Detect which cell encompasses the target text, then output its [x, y] center coordinate. 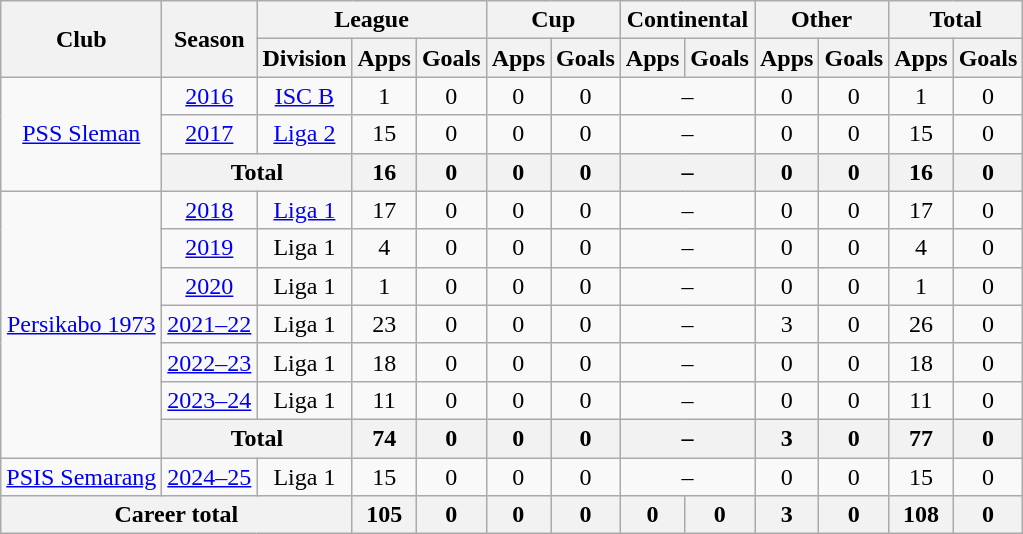
2018 [210, 210]
ISC B [304, 96]
77 [921, 438]
Career total [176, 515]
74 [384, 438]
2024–25 [210, 477]
108 [921, 515]
Other [821, 20]
2023–24 [210, 400]
Club [82, 39]
2017 [210, 134]
2019 [210, 248]
Season [210, 39]
PSS Sleman [82, 134]
105 [384, 515]
2021–22 [210, 324]
Cup [553, 20]
Continental [687, 20]
2022–23 [210, 362]
2016 [210, 96]
Division [304, 58]
League [372, 20]
Persikabo 1973 [82, 324]
26 [921, 324]
PSIS Semarang [82, 477]
Liga 2 [304, 134]
2020 [210, 286]
23 [384, 324]
